Search for the cell housing the specified text and yield its [X, Y] center coordinate. 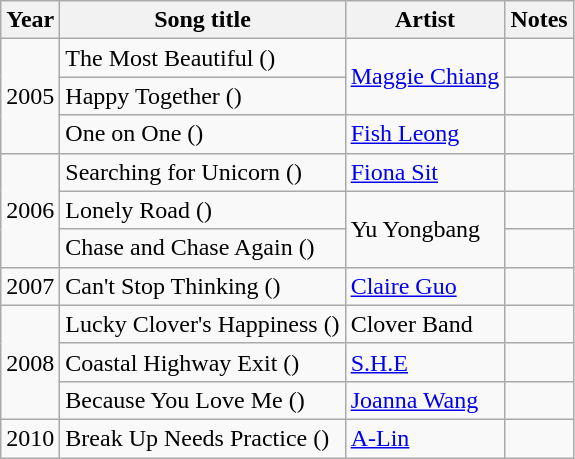
Happy Together () [202, 96]
Because You Love Me () [202, 400]
Year [30, 20]
2007 [30, 286]
Searching for Unicorn () [202, 172]
Can't Stop Thinking () [202, 286]
Clover Band [425, 324]
Coastal Highway Exit () [202, 362]
Artist [425, 20]
Song title [202, 20]
Chase and Chase Again () [202, 248]
The Most Beautiful () [202, 58]
2005 [30, 96]
A-Lin [425, 438]
Yu Yongbang [425, 229]
Fiona Sit [425, 172]
Notes [539, 20]
One on One () [202, 134]
Maggie Chiang [425, 77]
Break Up Needs Practice () [202, 438]
Fish Leong [425, 134]
2010 [30, 438]
Joanna Wang [425, 400]
2006 [30, 210]
S.H.E [425, 362]
Lucky Clover's Happiness () [202, 324]
2008 [30, 362]
Lonely Road () [202, 210]
Claire Guo [425, 286]
